For the text-containing cell, return its midpoint in (X, Y) coordinate format. 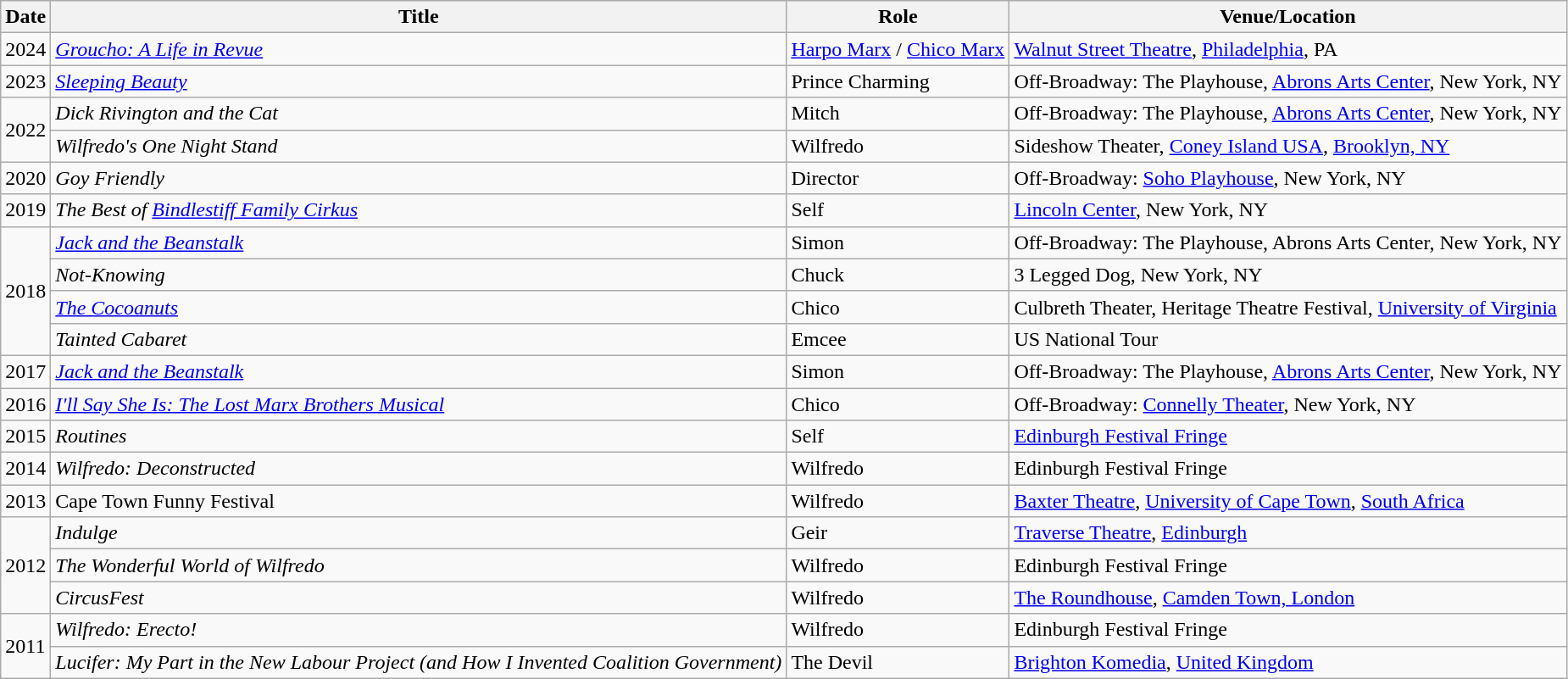
Lucifer: My Part in the New Labour Project (and How I Invented Coalition Government) (419, 662)
Role (898, 17)
Date (25, 17)
The Roundhouse, Camden Town, London (1288, 598)
Walnut Street Theatre, Philadelphia, PA (1288, 49)
The Cocoanuts (419, 307)
Cape Town Funny Festival (419, 501)
The Best of Bindlestiff Family Cirkus (419, 210)
Prince Charming (898, 81)
Sleeping Beauty (419, 81)
2017 (25, 371)
Chuck (898, 275)
2019 (25, 210)
Wilfredo: Erecto! (419, 630)
Routines (419, 437)
2015 (25, 437)
Culbreth Theater, Heritage Theatre Festival, University of Virginia (1288, 307)
Off-Broadway: Connelly Theater, New York, NY (1288, 404)
The Wonderful World of Wilfredo (419, 565)
Indulge (419, 533)
Traverse Theatre, Edinburgh (1288, 533)
2023 (25, 81)
2016 (25, 404)
Tainted Cabaret (419, 339)
Director (898, 178)
Goy Friendly (419, 178)
2024 (25, 49)
Not-Knowing (419, 275)
The Devil (898, 662)
US National Tour (1288, 339)
Title (419, 17)
Geir (898, 533)
Sideshow Theater, Coney Island USA, Brooklyn, NY (1288, 146)
Off-Broadway: Soho Playhouse, New York, NY (1288, 178)
2011 (25, 646)
2018 (25, 291)
I'll Say She Is: The Lost Marx Brothers Musical (419, 404)
2020 (25, 178)
CircusFest (419, 598)
Wilfredo: Deconstructed (419, 469)
Wilfredo's One Night Stand (419, 146)
Baxter Theatre, University of Cape Town, South Africa (1288, 501)
Mitch (898, 114)
2014 (25, 469)
Brighton Komedia, United Kingdom (1288, 662)
Venue/Location (1288, 17)
Lincoln Center, New York, NY (1288, 210)
Groucho: A Life in Revue (419, 49)
Harpo Marx / Chico Marx (898, 49)
2012 (25, 565)
Dick Rivington and the Cat (419, 114)
2013 (25, 501)
2022 (25, 130)
3 Legged Dog, New York, NY (1288, 275)
Emcee (898, 339)
